Detect which cell encompasses the target text, then output its (x, y) center coordinate. 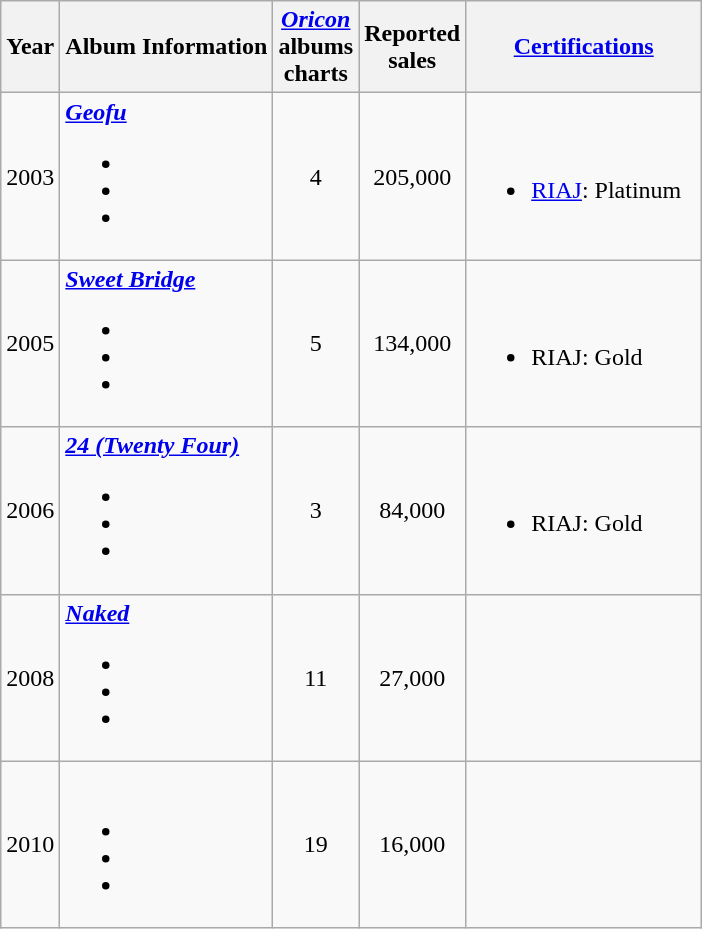
19 (316, 844)
2005 (30, 344)
2003 (30, 176)
Certifications (584, 47)
Geofu (166, 176)
2008 (30, 678)
84,000 (412, 510)
Oriconalbumscharts (316, 47)
Sweet Bridge (166, 344)
24 (Twenty Four) (166, 510)
11 (316, 678)
2010 (30, 844)
3 (316, 510)
Naked (166, 678)
Reportedsales (412, 47)
RIAJ: Platinum (584, 176)
205,000 (412, 176)
2006 (30, 510)
16,000 (412, 844)
Album Information (166, 47)
134,000 (412, 344)
4 (316, 176)
Year (30, 47)
27,000 (412, 678)
5 (316, 344)
